Extract the (X, Y) coordinate from the center of the cell holding the provided text.  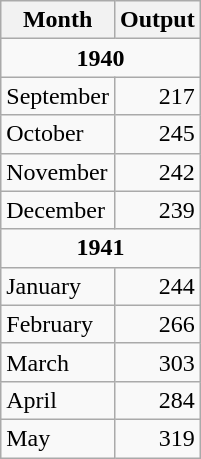
239 (157, 210)
319 (157, 438)
242 (157, 172)
284 (157, 400)
1940 (100, 58)
March (58, 362)
February (58, 324)
October (58, 134)
April (58, 400)
May (58, 438)
Month (58, 20)
217 (157, 96)
January (58, 286)
245 (157, 134)
Output (157, 20)
September (58, 96)
November (58, 172)
244 (157, 286)
266 (157, 324)
303 (157, 362)
December (58, 210)
1941 (100, 248)
